For the text-containing cell, return its midpoint in [x, y] coordinate format. 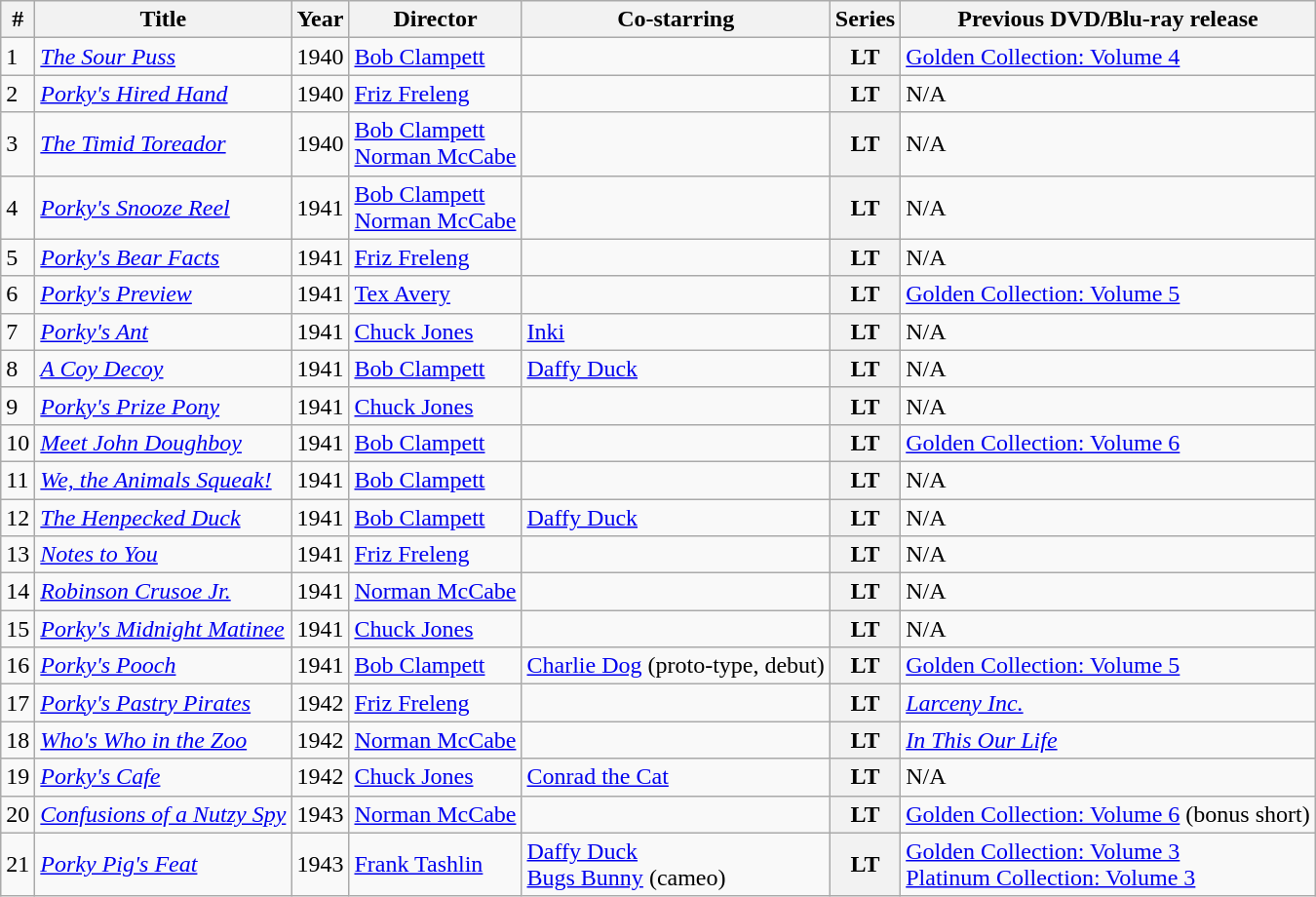
Who's Who in the Zoo [164, 740]
Porky's Pooch [164, 666]
Porky's Ant [164, 331]
8 [18, 369]
Golden Collection: Volume 4 [1108, 57]
Porky Pig's Feat [164, 864]
Director [435, 19]
Robinson Crusoe Jr. [164, 592]
The Sour Puss [164, 57]
Golden Collection: Volume 6 [1108, 443]
Golden Collection: Volume 6 (bonus short) [1108, 814]
Daffy DuckBugs Bunny (cameo) [676, 864]
Title [164, 19]
Charlie Dog (proto-type, debut) [676, 666]
14 [18, 592]
17 [18, 703]
Porky's Midnight Matinee [164, 629]
9 [18, 406]
Tex Avery [435, 294]
6 [18, 294]
Conrad the Cat [676, 777]
Previous DVD/Blu-ray release [1108, 19]
Larceny Inc. [1108, 703]
Frank Tashlin [435, 864]
We, the Animals Squeak! [164, 480]
21 [18, 864]
Porky's Hired Hand [164, 94]
A Coy Decoy [164, 369]
Series [865, 19]
Confusions of a Nutzy Spy [164, 814]
Co-starring [676, 19]
The Timid Toreador [164, 144]
Porky's Snooze Reel [164, 207]
5 [18, 257]
Inki [676, 331]
12 [18, 518]
4 [18, 207]
Notes to You [164, 555]
3 [18, 144]
19 [18, 777]
Year [320, 19]
Porky's Bear Facts [164, 257]
13 [18, 555]
1 [18, 57]
Porky's Preview [164, 294]
Porky's Pastry Pirates [164, 703]
18 [18, 740]
15 [18, 629]
10 [18, 443]
11 [18, 480]
16 [18, 666]
# [18, 19]
Porky's Prize Pony [164, 406]
In This Our Life [1108, 740]
The Henpecked Duck [164, 518]
Golden Collection: Volume 3Platinum Collection: Volume 3 [1108, 864]
20 [18, 814]
2 [18, 94]
7 [18, 331]
Porky's Cafe [164, 777]
Meet John Doughboy [164, 443]
